From the cell containing the given text, extract its center point as (X, Y) coordinate. 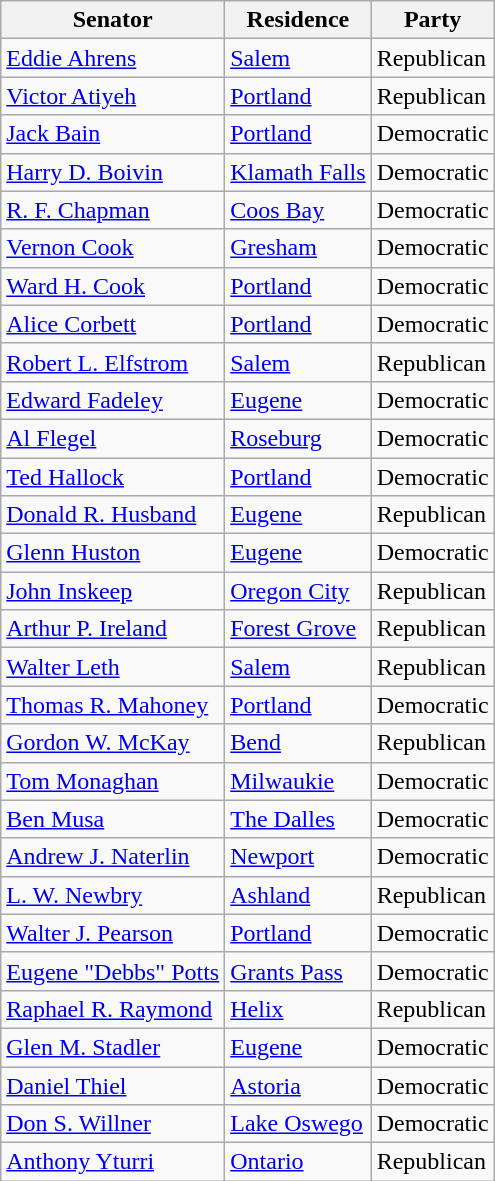
Party (432, 20)
Astoria (298, 1085)
Helix (298, 1009)
Alice Corbett (113, 324)
Ontario (298, 1162)
Edward Fadeley (113, 400)
Coos Bay (298, 210)
Ward H. Cook (113, 286)
The Dalles (298, 819)
Walter J. Pearson (113, 933)
R. F. Chapman (113, 210)
L. W. Newbry (113, 895)
John Inskeep (113, 591)
Tom Monaghan (113, 781)
Don S. Willner (113, 1124)
Residence (298, 20)
Donald R. Husband (113, 515)
Newport (298, 857)
Thomas R. Mahoney (113, 705)
Robert L. Elfstrom (113, 362)
Gordon W. McKay (113, 743)
Senator (113, 20)
Ashland (298, 895)
Vernon Cook (113, 248)
Anthony Yturri (113, 1162)
Roseburg (298, 438)
Jack Bain (113, 134)
Victor Atiyeh (113, 96)
Ted Hallock (113, 477)
Andrew J. Naterlin (113, 857)
Milwaukie (298, 781)
Harry D. Boivin (113, 172)
Grants Pass (298, 971)
Klamath Falls (298, 172)
Daniel Thiel (113, 1085)
Eugene "Debbs" Potts (113, 971)
Lake Oswego (298, 1124)
Forest Grove (298, 629)
Walter Leth (113, 667)
Eddie Ahrens (113, 58)
Bend (298, 743)
Oregon City (298, 591)
Ben Musa (113, 819)
Al Flegel (113, 438)
Raphael R. Raymond (113, 1009)
Gresham (298, 248)
Glen M. Stadler (113, 1047)
Glenn Huston (113, 553)
Arthur P. Ireland (113, 629)
